Output the (x, y) coordinate of the center of the cell containing the given text.  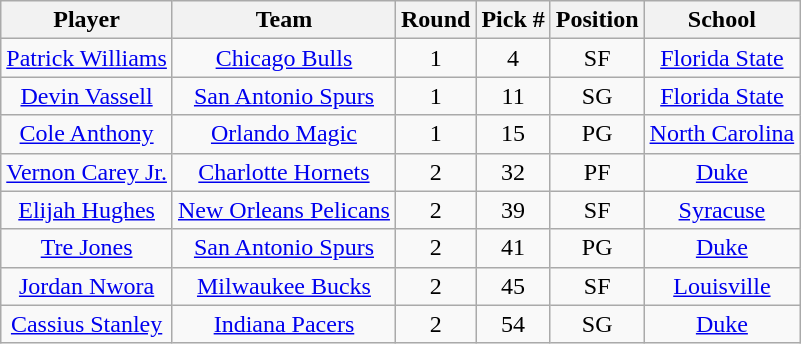
Position (597, 20)
Orlando Magic (284, 134)
Indiana Pacers (284, 324)
Syracuse (722, 210)
41 (513, 248)
North Carolina (722, 134)
School (722, 20)
Chicago Bulls (284, 58)
New Orleans Pelicans (284, 210)
Milwaukee Bucks (284, 286)
Tre Jones (87, 248)
Player (87, 20)
11 (513, 96)
Cole Anthony (87, 134)
4 (513, 58)
Round (435, 20)
39 (513, 210)
Cassius Stanley (87, 324)
54 (513, 324)
Elijah Hughes (87, 210)
45 (513, 286)
Charlotte Hornets (284, 172)
Jordan Nwora (87, 286)
PF (597, 172)
Louisville (722, 286)
Team (284, 20)
Devin Vassell (87, 96)
Pick # (513, 20)
15 (513, 134)
Patrick Williams (87, 58)
Vernon Carey Jr. (87, 172)
32 (513, 172)
